Return (X, Y) of the center of cell containing provided text 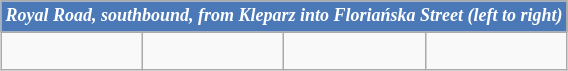
Royal Road, southbound, from Kleparz into Floriańska Street (left to right) (284, 16)
